Capture the cell that displays the provided text and extract its (X, Y) central coordinate. 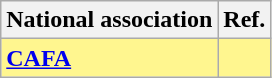
CAFA (110, 58)
Ref. (244, 20)
National association (110, 20)
